From the cell containing the given text, extract its center point as [X, Y] coordinate. 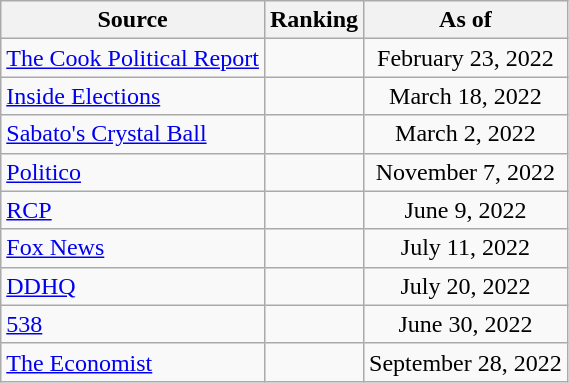
March 2, 2022 [466, 134]
Ranking [314, 20]
July 20, 2022 [466, 286]
Source [133, 20]
July 11, 2022 [466, 248]
RCP [133, 210]
March 18, 2022 [466, 96]
Inside Elections [133, 96]
538 [133, 324]
DDHQ [133, 286]
As of [466, 20]
The Economist [133, 362]
February 23, 2022 [466, 58]
The Cook Political Report [133, 58]
September 28, 2022 [466, 362]
June 9, 2022 [466, 210]
June 30, 2022 [466, 324]
November 7, 2022 [466, 172]
Politico [133, 172]
Sabato's Crystal Ball [133, 134]
Fox News [133, 248]
